From the cell containing the given text, extract its center point as [x, y] coordinate. 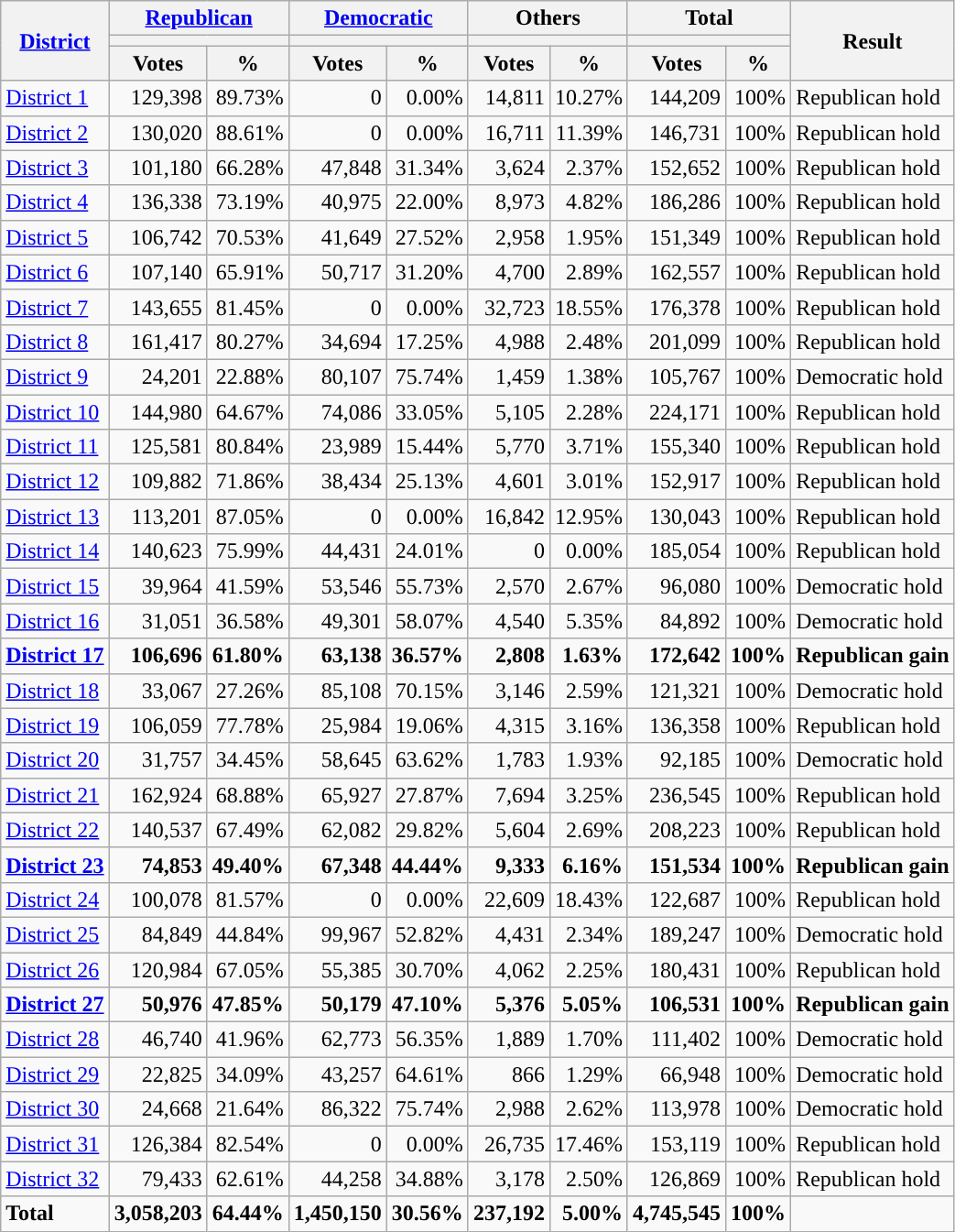
27.26% [247, 691]
36.57% [427, 656]
23,989 [337, 447]
122,687 [676, 899]
38,434 [337, 482]
71.86% [247, 482]
3.01% [588, 482]
12.95% [588, 517]
152,917 [676, 482]
58,645 [337, 760]
2,808 [509, 656]
16,842 [509, 517]
41,649 [337, 237]
106,059 [157, 725]
67,348 [337, 865]
District 1 [55, 98]
140,623 [157, 551]
172,642 [676, 656]
4,988 [509, 342]
2.62% [588, 1109]
185,054 [676, 551]
52.82% [427, 934]
5.00% [588, 1214]
70.53% [247, 237]
81.45% [247, 307]
36.58% [247, 621]
126,384 [157, 1144]
53,546 [337, 586]
26,735 [509, 1144]
55.73% [427, 586]
64.61% [427, 1074]
3,624 [509, 168]
5.35% [588, 621]
143,655 [157, 307]
District 30 [55, 1109]
49.40% [247, 865]
61.80% [247, 656]
44.44% [427, 865]
District 31 [55, 1144]
District 7 [55, 307]
22,609 [509, 899]
District [55, 40]
155,340 [676, 447]
District 4 [55, 202]
District 8 [55, 342]
144,209 [676, 98]
3.25% [588, 795]
180,431 [676, 970]
111,402 [676, 1040]
7,694 [509, 795]
130,020 [157, 133]
80.84% [247, 447]
14,811 [509, 98]
2.48% [588, 342]
866 [509, 1074]
47,848 [337, 168]
186,286 [676, 202]
68.88% [247, 795]
Republican [199, 18]
126,869 [676, 1179]
34,694 [337, 342]
89.73% [247, 98]
224,171 [676, 411]
4,315 [509, 725]
62.61% [247, 1179]
106,696 [157, 656]
64.44% [247, 1214]
District 32 [55, 1179]
80.27% [247, 342]
30.56% [427, 1214]
189,247 [676, 934]
1,889 [509, 1040]
62,773 [337, 1040]
District 10 [55, 411]
25.13% [427, 482]
24,668 [157, 1109]
6.16% [588, 865]
19.06% [427, 725]
District 11 [55, 447]
237,192 [509, 1214]
55,385 [337, 970]
District 28 [55, 1040]
44,258 [337, 1179]
136,358 [676, 725]
18.43% [588, 899]
63.62% [427, 760]
District 12 [55, 482]
4.82% [588, 202]
109,882 [157, 482]
27.87% [427, 795]
50,179 [337, 1005]
District 5 [55, 237]
1.95% [588, 237]
106,742 [157, 237]
39,964 [157, 586]
Democratic [378, 18]
5.05% [588, 1005]
22.88% [247, 376]
40,975 [337, 202]
113,201 [157, 517]
44.84% [247, 934]
3.16% [588, 725]
208,223 [676, 830]
99,967 [337, 934]
67.49% [247, 830]
152,652 [676, 168]
236,545 [676, 795]
34.45% [247, 760]
79,433 [157, 1179]
31,757 [157, 760]
District 6 [55, 272]
3,178 [509, 1179]
67.05% [247, 970]
17.25% [427, 342]
District 21 [55, 795]
2.59% [588, 691]
24,201 [157, 376]
11.39% [588, 133]
1,459 [509, 376]
66,948 [676, 1074]
176,378 [676, 307]
50,976 [157, 1005]
46,740 [157, 1040]
3,058,203 [157, 1214]
31.34% [427, 168]
2.34% [588, 934]
151,349 [676, 237]
District 3 [55, 168]
96,080 [676, 586]
74,853 [157, 865]
34.88% [427, 1179]
1.93% [588, 760]
144,980 [157, 411]
22,825 [157, 1074]
2.67% [588, 586]
5,105 [509, 411]
2,988 [509, 1109]
District 22 [55, 830]
47.10% [427, 1005]
2.89% [588, 272]
140,537 [157, 830]
58.07% [427, 621]
2,570 [509, 586]
29.82% [427, 830]
2.25% [588, 970]
92,185 [676, 760]
District 2 [55, 133]
88.61% [247, 133]
District 17 [55, 656]
33.05% [427, 411]
63,138 [337, 656]
64.67% [247, 411]
District 18 [55, 691]
27.52% [427, 237]
49,301 [337, 621]
16,711 [509, 133]
56.35% [427, 1040]
4,601 [509, 482]
101,180 [157, 168]
4,700 [509, 272]
50,717 [337, 272]
75.99% [247, 551]
30.70% [427, 970]
21.64% [247, 1109]
129,398 [157, 98]
9,333 [509, 865]
2.28% [588, 411]
41.96% [247, 1040]
District 23 [55, 865]
70.15% [427, 691]
10.27% [588, 98]
5,604 [509, 830]
5,376 [509, 1005]
17.46% [588, 1144]
District 16 [55, 621]
8,973 [509, 202]
33,067 [157, 691]
24.01% [427, 551]
18.55% [588, 307]
80,107 [337, 376]
146,731 [676, 133]
120,984 [157, 970]
1.38% [588, 376]
121,321 [676, 691]
66.28% [247, 168]
82.54% [247, 1144]
153,119 [676, 1144]
32,723 [509, 307]
1,450,150 [337, 1214]
125,581 [157, 447]
106,531 [676, 1005]
130,043 [676, 517]
District 20 [55, 760]
22.00% [427, 202]
43,257 [337, 1074]
District 26 [55, 970]
162,924 [157, 795]
2,958 [509, 237]
151,534 [676, 865]
District 29 [55, 1074]
162,557 [676, 272]
105,767 [676, 376]
86,322 [337, 1109]
District 19 [55, 725]
107,140 [157, 272]
201,099 [676, 342]
81.57% [247, 899]
4,062 [509, 970]
41.59% [247, 586]
65.91% [247, 272]
Others [548, 18]
District 24 [55, 899]
District 25 [55, 934]
74,086 [337, 411]
47.85% [247, 1005]
2.37% [588, 168]
4,431 [509, 934]
District 13 [55, 517]
2.50% [588, 1179]
1.70% [588, 1040]
3,146 [509, 691]
84,849 [157, 934]
25,984 [337, 725]
161,417 [157, 342]
31.20% [427, 272]
62,082 [337, 830]
1.29% [588, 1074]
84,892 [676, 621]
5,770 [509, 447]
Result [873, 40]
85,108 [337, 691]
73.19% [247, 202]
1.63% [588, 656]
100,078 [157, 899]
44,431 [337, 551]
1,783 [509, 760]
District 15 [55, 586]
2.69% [588, 830]
4,540 [509, 621]
District 14 [55, 551]
136,338 [157, 202]
34.09% [247, 1074]
65,927 [337, 795]
4,745,545 [676, 1214]
31,051 [157, 621]
District 27 [55, 1005]
87.05% [247, 517]
77.78% [247, 725]
113,978 [676, 1109]
3.71% [588, 447]
District 9 [55, 376]
15.44% [427, 447]
